Detect which cell encompasses the target text, then output its [x, y] center coordinate. 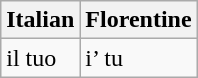
i’ tu [138, 58]
il tuo [40, 58]
Italian [40, 20]
Florentine [138, 20]
